Return [X, Y] of the center of cell containing provided text 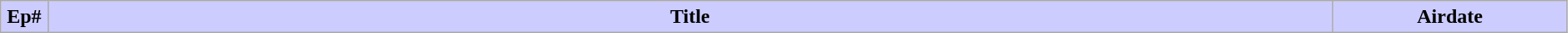
Airdate [1450, 17]
Ep# [24, 17]
Title [690, 17]
